From the cell containing the given text, extract its center point as (x, y) coordinate. 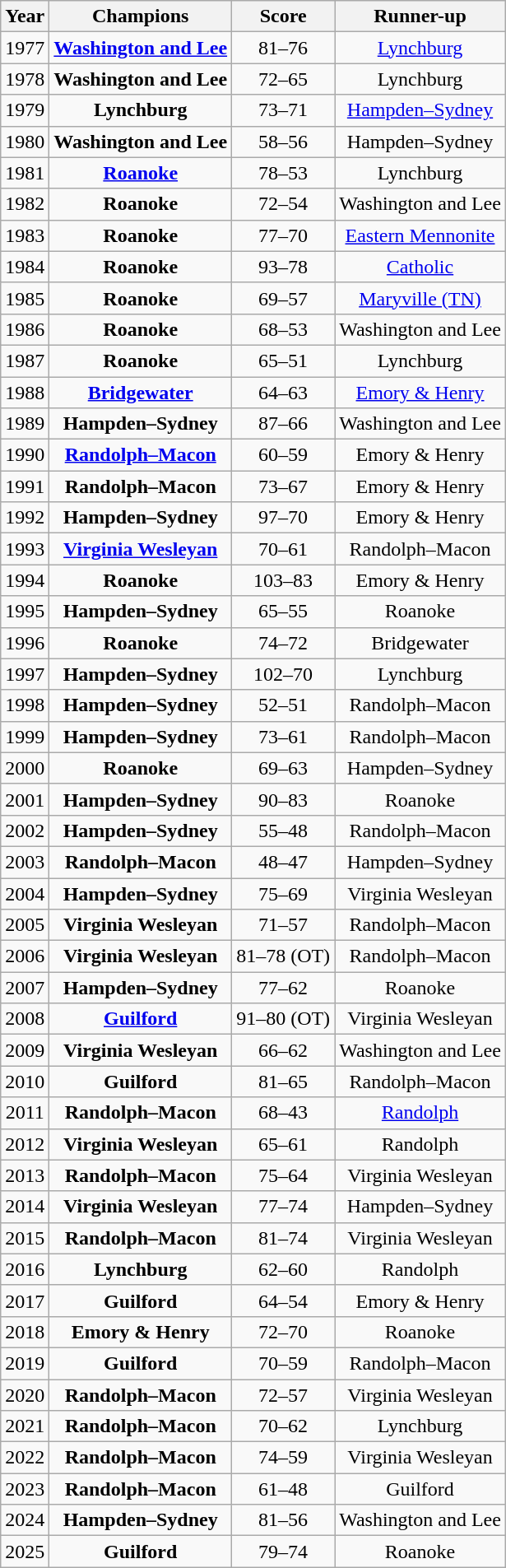
2009 (25, 1050)
2025 (25, 1552)
2006 (25, 956)
74–59 (283, 1458)
2011 (25, 1113)
1984 (25, 267)
1986 (25, 329)
77–70 (283, 235)
55–48 (283, 831)
1992 (25, 518)
69–57 (283, 298)
75–64 (283, 1175)
1983 (25, 235)
1998 (25, 705)
2008 (25, 1019)
1991 (25, 486)
2023 (25, 1489)
65–51 (283, 361)
1980 (25, 142)
68–43 (283, 1113)
2003 (25, 862)
65–55 (283, 612)
69–63 (283, 768)
1993 (25, 549)
68–53 (283, 329)
2001 (25, 799)
87–66 (283, 424)
2015 (25, 1238)
2010 (25, 1082)
79–74 (283, 1552)
2005 (25, 925)
1978 (25, 79)
64–54 (283, 1300)
81–65 (283, 1082)
1994 (25, 580)
2022 (25, 1458)
75–69 (283, 893)
Maryville (TN) (420, 298)
Runner-up (420, 16)
81–76 (283, 48)
Catholic (420, 267)
65–61 (283, 1144)
74–72 (283, 643)
72–54 (283, 204)
97–70 (283, 518)
Score (283, 16)
77–62 (283, 988)
Year (25, 16)
58–56 (283, 142)
73–71 (283, 110)
48–47 (283, 862)
81–56 (283, 1520)
Eastern Mennonite (420, 235)
61–48 (283, 1489)
2024 (25, 1520)
1977 (25, 48)
72–57 (283, 1395)
78–53 (283, 173)
2012 (25, 1144)
62–60 (283, 1269)
72–65 (283, 79)
2017 (25, 1300)
1996 (25, 643)
60–59 (283, 455)
1990 (25, 455)
66–62 (283, 1050)
73–61 (283, 737)
72–70 (283, 1332)
2004 (25, 893)
70–62 (283, 1426)
70–59 (283, 1363)
103–83 (283, 580)
102–70 (283, 674)
2014 (25, 1207)
81–74 (283, 1238)
2018 (25, 1332)
2000 (25, 768)
64–63 (283, 393)
90–83 (283, 799)
2007 (25, 988)
1989 (25, 424)
2020 (25, 1395)
2021 (25, 1426)
2002 (25, 831)
1981 (25, 173)
1985 (25, 298)
1999 (25, 737)
71–57 (283, 925)
1995 (25, 612)
70–61 (283, 549)
1988 (25, 393)
1987 (25, 361)
52–51 (283, 705)
1982 (25, 204)
93–78 (283, 267)
2013 (25, 1175)
2016 (25, 1269)
1997 (25, 674)
Champions (141, 16)
91–80 (OT) (283, 1019)
81–78 (OT) (283, 956)
2019 (25, 1363)
77–74 (283, 1207)
1979 (25, 110)
73–67 (283, 486)
